Capture the cell that displays the provided text and extract its [x, y] central coordinate. 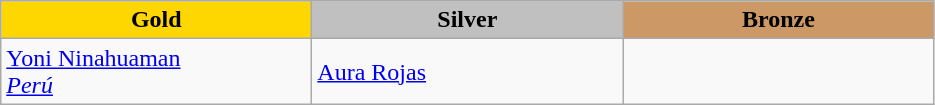
Bronze [778, 20]
Silver [468, 20]
Yoni Ninahuaman Perú [156, 72]
Aura Rojas [468, 72]
Gold [156, 20]
